From the cell containing the given text, extract its center point as (X, Y) coordinate. 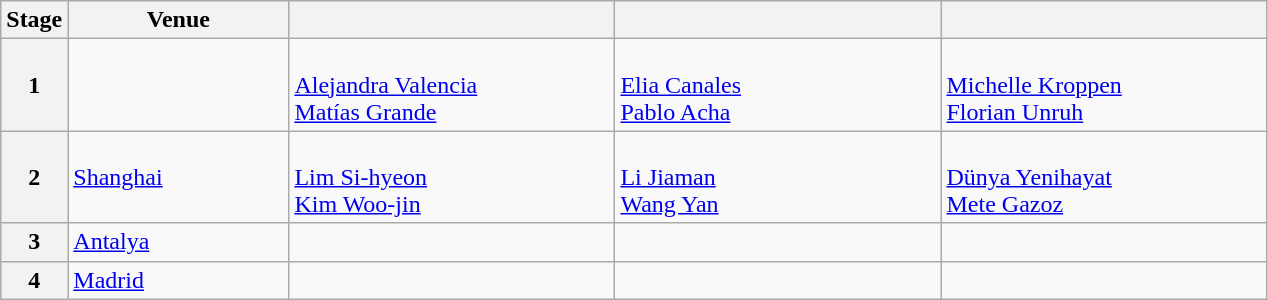
Elia Canales Pablo Acha (778, 85)
Venue (178, 20)
Antalya (178, 242)
2 (34, 177)
Stage (34, 20)
Li Jiaman Wang Yan (778, 177)
Dünya Yenihayat Mete Gazoz (1104, 177)
Madrid (178, 280)
Michelle Kroppen Florian Unruh (1104, 85)
3 (34, 242)
Lim Si-hyeon Kim Woo-jin (452, 177)
1 (34, 85)
Alejandra Valencia Matías Grande (452, 85)
Shanghai (178, 177)
4 (34, 280)
